Extract the (x, y) coordinate from the center of the cell holding the provided text.  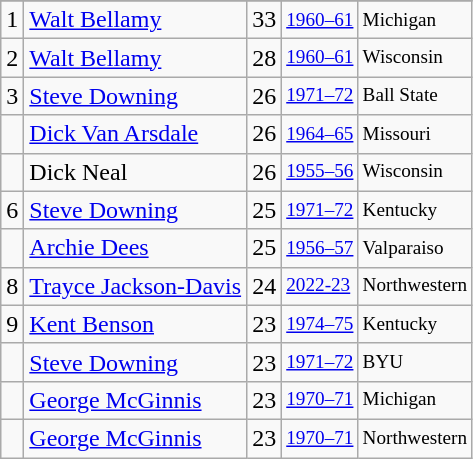
BYU (415, 362)
1964–65 (320, 134)
Trayce Jackson-Davis (136, 286)
8 (12, 286)
Kent Benson (136, 324)
Dick Van Arsdale (136, 134)
2022-23 (320, 286)
28 (264, 58)
Valparaiso (415, 248)
Missouri (415, 134)
Dick Neal (136, 172)
33 (264, 20)
Archie Dees (136, 248)
1974–75 (320, 324)
6 (12, 210)
1 (12, 20)
2 (12, 58)
1956–57 (320, 248)
3 (12, 96)
24 (264, 286)
9 (12, 324)
1955–56 (320, 172)
Ball State (415, 96)
